Identify which cell holds the provided text, then report its (X, Y) central coordinate. 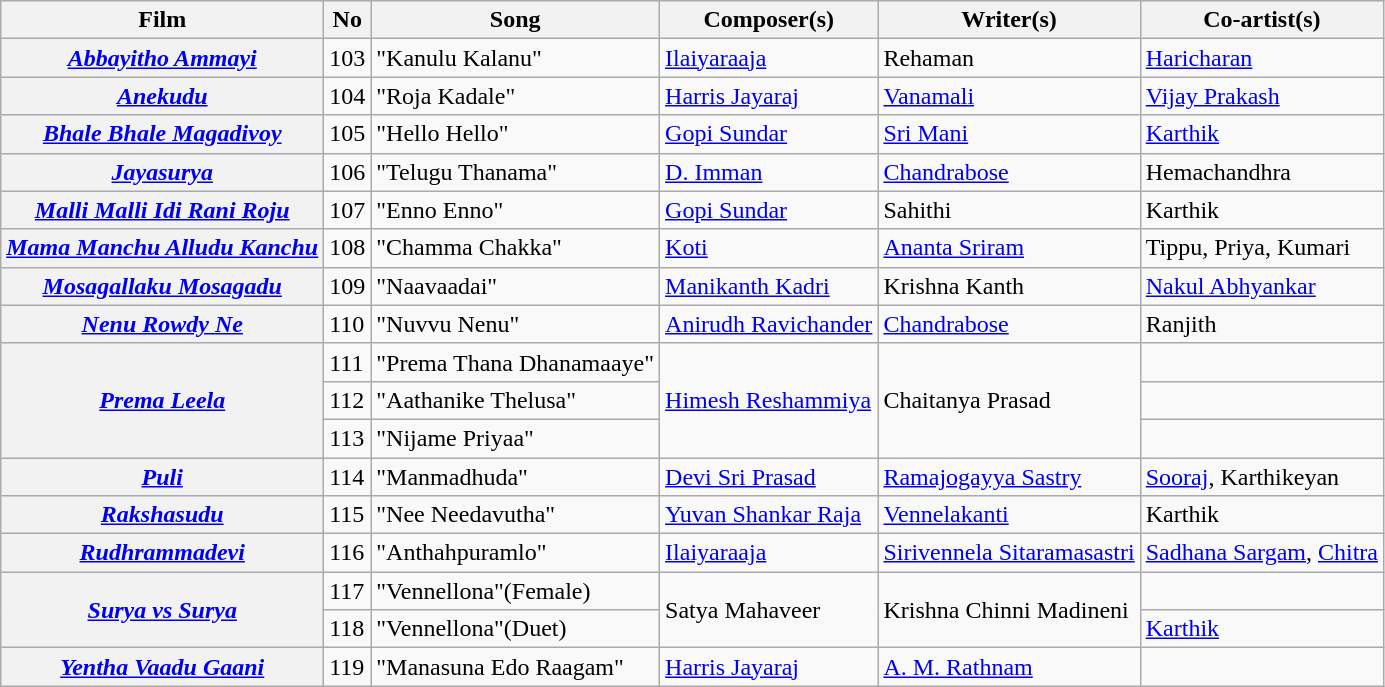
Hemachandhra (1262, 172)
A. M. Rathnam (1009, 667)
"Hello Hello" (516, 134)
112 (348, 400)
109 (348, 286)
Tippu, Priya, Kumari (1262, 248)
Himesh Reshammiya (769, 400)
Writer(s) (1009, 20)
"Nee Needavutha" (516, 515)
Rudhrammadevi (162, 553)
108 (348, 248)
"Prema Thana Dhanamaaye" (516, 362)
107 (348, 210)
D. Imman (769, 172)
"Enno Enno" (516, 210)
Vijay Prakash (1262, 96)
Vanamali (1009, 96)
111 (348, 362)
"Chamma Chakka" (516, 248)
Abbayitho Ammayi (162, 58)
Sooraj, Karthikeyan (1262, 477)
104 (348, 96)
Krishna Chinni Madineni (1009, 610)
Satya Mahaveer (769, 610)
Anekudu (162, 96)
Malli Malli Idi Rani Roju (162, 210)
Nenu Rowdy Ne (162, 324)
114 (348, 477)
113 (348, 438)
"Nuvvu Nenu" (516, 324)
115 (348, 515)
Sirivennela Sitaramasastri (1009, 553)
Sahithi (1009, 210)
"Telugu Thanama" (516, 172)
"Manasuna Edo Raagam" (516, 667)
119 (348, 667)
No (348, 20)
Nakul Abhyankar (1262, 286)
Puli (162, 477)
Koti (769, 248)
Vennelakanti (1009, 515)
Sri Mani (1009, 134)
118 (348, 629)
106 (348, 172)
Rakshasudu (162, 515)
Rehaman (1009, 58)
Sadhana Sargam, Chitra (1262, 553)
Haricharan (1262, 58)
103 (348, 58)
"Kanulu Kalanu" (516, 58)
Mama Manchu Alludu Kanchu (162, 248)
"Aathanike Thelusa" (516, 400)
Yuvan Shankar Raja (769, 515)
"Vennellona"(Female) (516, 591)
"Manmadhuda" (516, 477)
"Naavaadai" (516, 286)
Chaitanya Prasad (1009, 400)
105 (348, 134)
Krishna Kanth (1009, 286)
Bhale Bhale Magadivoy (162, 134)
Mosagallaku Mosagadu (162, 286)
Composer(s) (769, 20)
Ananta Sriram (1009, 248)
Ramajogayya Sastry (1009, 477)
Jayasurya (162, 172)
Manikanth Kadri (769, 286)
Prema Leela (162, 400)
117 (348, 591)
Ranjith (1262, 324)
"Roja Kadale" (516, 96)
116 (348, 553)
"Nijame Priyaa" (516, 438)
Devi Sri Prasad (769, 477)
"Vennellona"(Duet) (516, 629)
Song (516, 20)
Surya vs Surya (162, 610)
Co-artist(s) (1262, 20)
Yentha Vaadu Gaani (162, 667)
"Anthahpuramlo" (516, 553)
Anirudh Ravichander (769, 324)
Film (162, 20)
110 (348, 324)
